Determine the [x, y] coordinate at the center of the cell enclosing the given text.  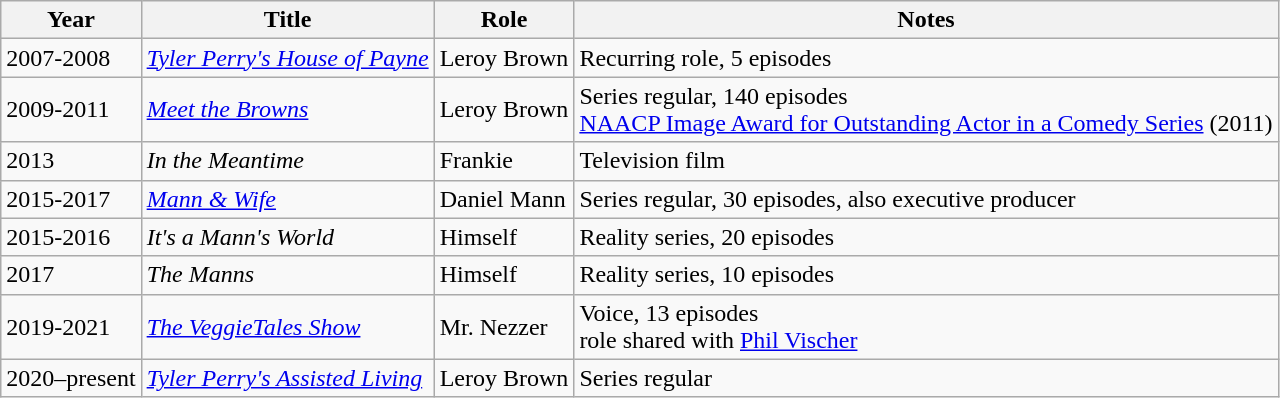
Role [504, 20]
The VeggieTales Show [288, 326]
Tyler Perry's Assisted Living [288, 378]
Title [288, 20]
Series regular, 30 episodes, also executive producer [926, 199]
Voice, 13 episodesrole shared with Phil Vischer [926, 326]
Mann & Wife [288, 199]
Television film [926, 161]
2019-2021 [71, 326]
Tyler Perry's House of Payne [288, 58]
2009-2011 [71, 110]
Mr. Nezzer [504, 326]
2015-2017 [71, 199]
Series regular, 140 episodesNAACP Image Award for Outstanding Actor in a Comedy Series (2011) [926, 110]
In the Meantime [288, 161]
2015-2016 [71, 237]
Series regular [926, 378]
Recurring role, 5 episodes [926, 58]
Reality series, 10 episodes [926, 275]
It's a Mann's World [288, 237]
2020–present [71, 378]
Daniel Mann [504, 199]
Notes [926, 20]
Reality series, 20 episodes [926, 237]
Meet the Browns [288, 110]
Frankie [504, 161]
2007-2008 [71, 58]
2013 [71, 161]
The Manns [288, 275]
2017 [71, 275]
Year [71, 20]
